Capture the cell that displays the provided text and extract its [X, Y] central coordinate. 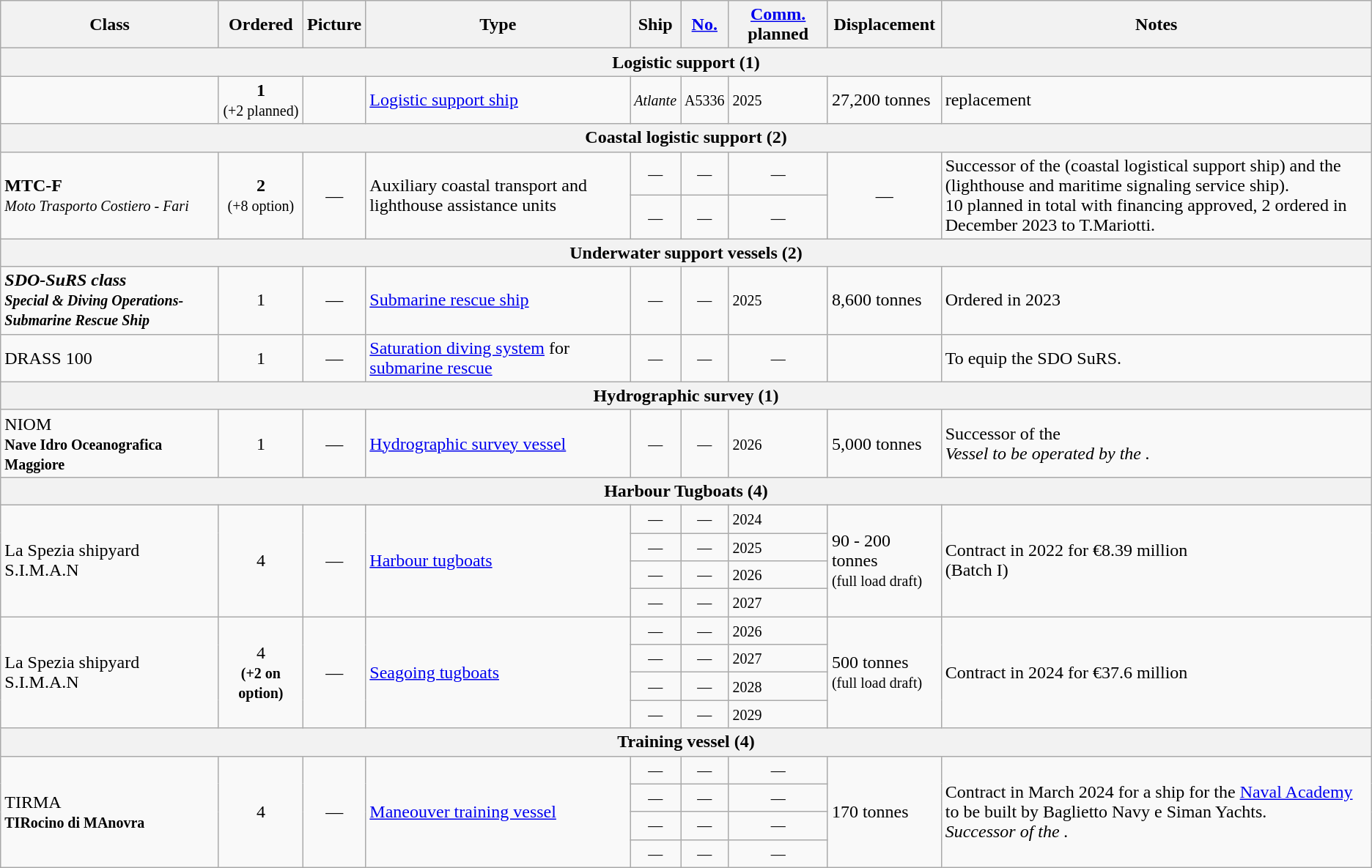
500 tonnes(full load draft) [884, 672]
Underwater support vessels (2) [686, 253]
Ordered [261, 25]
90 - 200 tonnes(full load draft) [884, 560]
2(+8 option) [261, 195]
Notes [1157, 25]
Logistic support ship [498, 100]
Harbour Tugboats (4) [686, 491]
Successor of the Vessel to be operated by the . [1157, 443]
4(+2 on option) [261, 672]
Logistic support (1) [686, 62]
8,600 tonnes [884, 300]
No. [705, 25]
27,200 tonnes [884, 100]
Comm. planned [778, 25]
Ordered in 2023 [1157, 300]
Displacement [884, 25]
2029 [778, 714]
Ship [655, 25]
Submarine rescue ship [498, 300]
Hydrographic survey vessel [498, 443]
Contract in 2022 for €8.39 million (Batch I) [1157, 560]
DRASS 100 [110, 357]
Contract in March 2024 for a ship for the Naval Academy to be built by Baglietto Navy e Siman Yachts. Successor of the . [1157, 812]
Contract in 2024 for €37.6 million [1157, 672]
Class [110, 25]
TIRMATIRocino di MAnovra [110, 812]
Atlante [655, 100]
Picture [334, 25]
Maneouver training vessel [498, 812]
170 tonnes [884, 812]
Hydrographic survey (1) [686, 396]
1(+2 planned) [261, 100]
A5336 [705, 100]
Harbour tugboats [498, 560]
MTC-FMoto Trasporto Costiero - Fari [110, 195]
Coastal logistic support (2) [686, 138]
NIOMNave Idro Oceanografica Maggiore [110, 443]
To equip the SDO SuRS. [1157, 357]
5,000 tonnes [884, 443]
2028 [778, 686]
SDO-SuRS classSpecial & Diving Operations-Submarine Rescue Ship [110, 300]
replacement [1157, 100]
Saturation diving system for submarine rescue [498, 357]
Seagoing tugboats [498, 672]
Training vessel (4) [686, 742]
Type [498, 25]
2024 [778, 519]
Auxiliary coastal transport and lighthouse assistance units [498, 195]
